Identify which cell holds the provided text, then report its [X, Y] central coordinate. 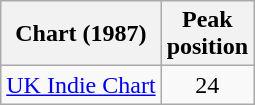
24 [207, 85]
UK Indie Chart [81, 85]
Peakposition [207, 34]
Chart (1987) [81, 34]
